For the text-containing cell, return its midpoint in [X, Y] coordinate format. 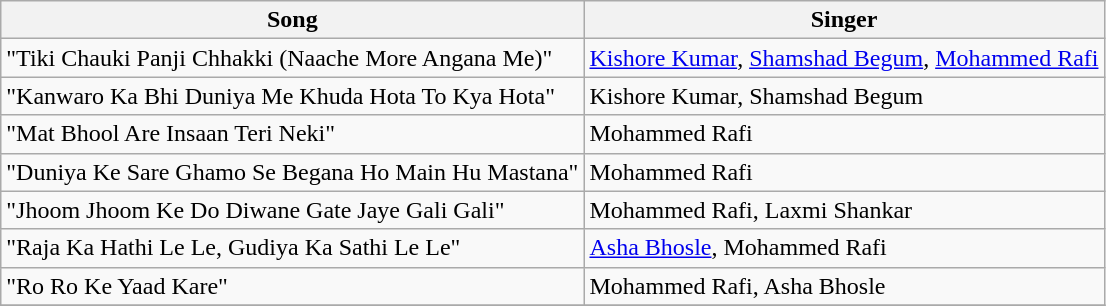
Kishore Kumar, Shamshad Begum, Mohammed Rafi [844, 58]
Asha Bhosle, Mohammed Rafi [844, 248]
"Ro Ro Ke Yaad Kare" [292, 286]
Song [292, 20]
"Mat Bhool Are Insaan Teri Neki" [292, 134]
"Duniya Ke Sare Ghamo Se Begana Ho Main Hu Mastana" [292, 172]
"Tiki Chauki Panji Chhakki (Naache More Angana Me)" [292, 58]
Mohammed Rafi, Laxmi Shankar [844, 210]
"Kanwaro Ka Bhi Duniya Me Khuda Hota To Kya Hota" [292, 96]
"Raja Ka Hathi Le Le, Gudiya Ka Sathi Le Le" [292, 248]
Mohammed Rafi, Asha Bhosle [844, 286]
"Jhoom Jhoom Ke Do Diwane Gate Jaye Gali Gali" [292, 210]
Singer [844, 20]
Kishore Kumar, Shamshad Begum [844, 96]
